Extract the [X, Y] coordinate from the center of the cell holding the provided text.  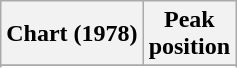
Peak position [189, 34]
Chart (1978) [72, 34]
